Return (X, Y) of the center of cell containing provided text 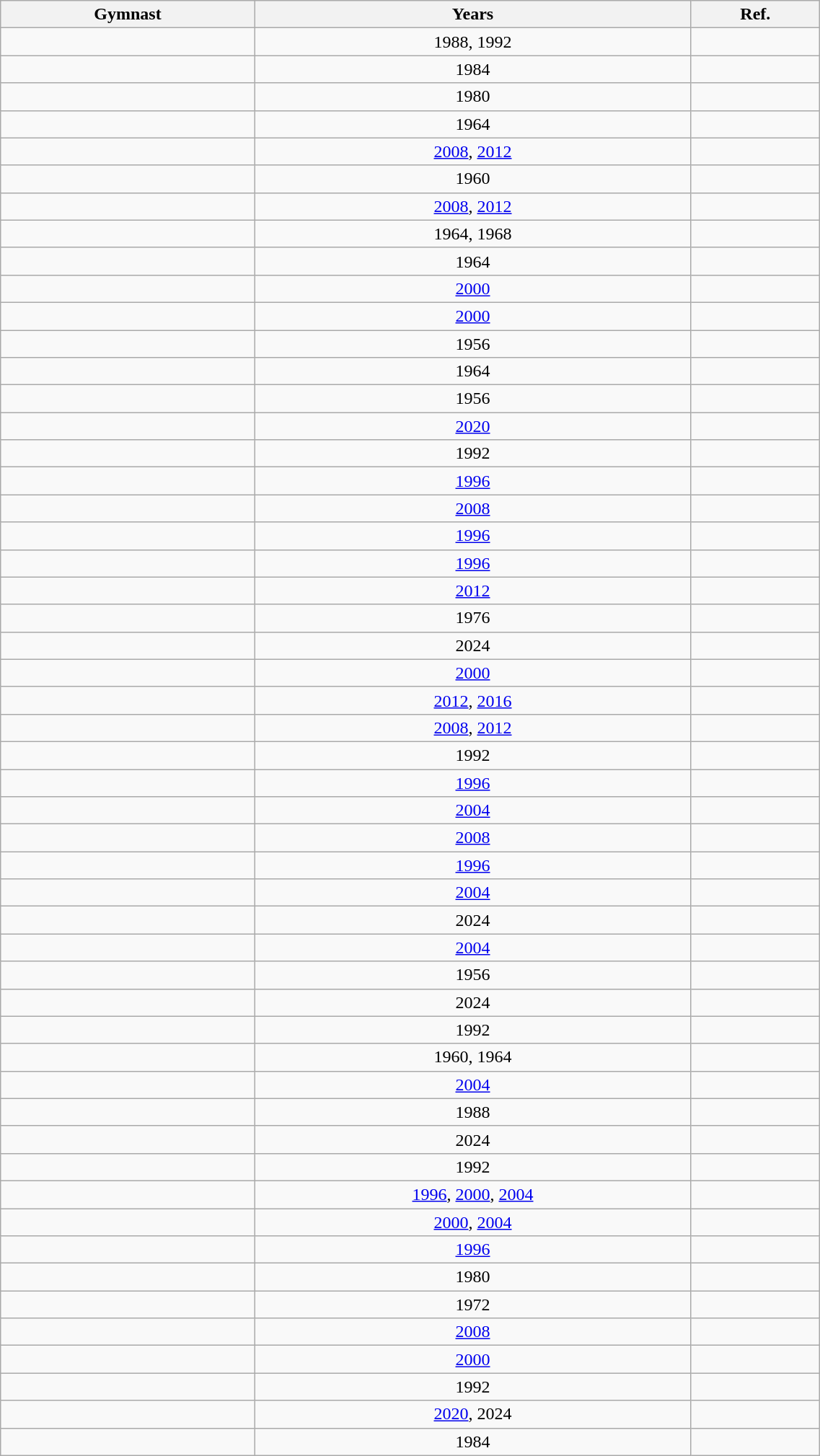
Ref. (756, 14)
1972 (472, 1305)
1988, 1992 (472, 42)
2020, 2024 (472, 1414)
Gymnast (128, 14)
1996, 2000, 2004 (472, 1194)
2000, 2004 (472, 1222)
1976 (472, 618)
1988 (472, 1112)
2012, 2016 (472, 700)
1960, 1964 (472, 1057)
Years (472, 14)
1960 (472, 179)
2020 (472, 426)
2012 (472, 591)
1964, 1968 (472, 234)
